Detect which cell encompasses the target text, then output its [x, y] center coordinate. 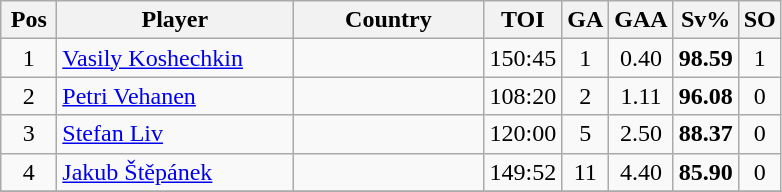
TOI [523, 20]
Vasily Koshechkin [175, 58]
11 [586, 172]
Petri Vehanen [175, 96]
98.59 [706, 58]
88.37 [706, 134]
120:00 [523, 134]
SO [760, 20]
0.40 [641, 58]
3 [29, 134]
GAA [641, 20]
108:20 [523, 96]
85.90 [706, 172]
5 [586, 134]
Player [175, 20]
GA [586, 20]
149:52 [523, 172]
Country [388, 20]
4 [29, 172]
Jakub Štěpánek [175, 172]
1.11 [641, 96]
Sv% [706, 20]
Stefan Liv [175, 134]
150:45 [523, 58]
96.08 [706, 96]
2.50 [641, 134]
Pos [29, 20]
4.40 [641, 172]
